Capture the cell that displays the provided text and extract its (X, Y) central coordinate. 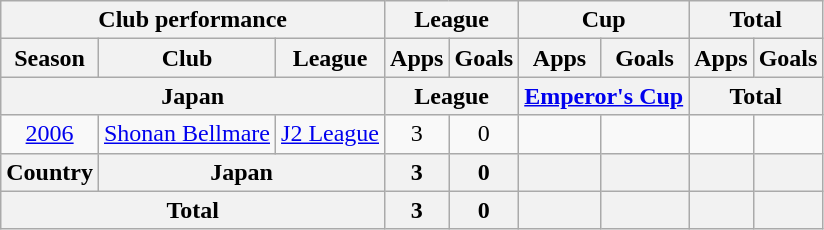
Club performance (193, 20)
Shonan Bellmare (186, 134)
Emperor's Cup (604, 96)
Club (186, 58)
Country (50, 172)
Cup (604, 20)
J2 League (330, 134)
Season (50, 58)
2006 (50, 134)
